Output the [x, y] coordinate of the center of the cell containing the given text.  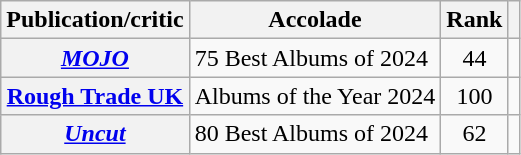
Albums of the Year 2024 [315, 96]
Rank [474, 20]
80 Best Albums of 2024 [315, 134]
100 [474, 96]
Accolade [315, 20]
62 [474, 134]
Publication/critic [95, 20]
MOJO [95, 58]
Uncut [95, 134]
75 Best Albums of 2024 [315, 58]
Rough Trade UK [95, 96]
44 [474, 58]
